Pinpoint the cell where the given text exists, returning its [X, Y] midpoint coordinate. 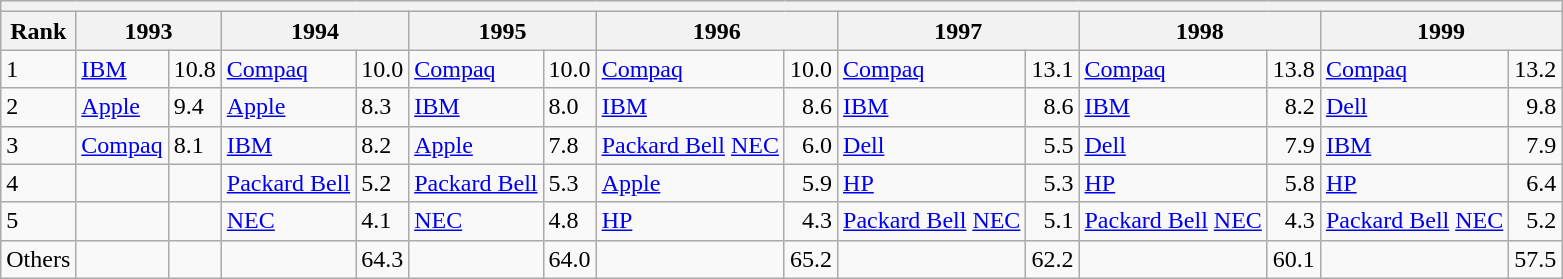
5 [38, 221]
64.3 [382, 259]
5.1 [1052, 221]
4.8 [570, 221]
5.8 [1294, 183]
64.0 [570, 259]
65.2 [810, 259]
1998 [1200, 31]
3 [38, 145]
6.4 [1536, 183]
1996 [716, 31]
5.5 [1052, 145]
13.2 [1536, 69]
1993 [148, 31]
9.4 [194, 107]
13.8 [1294, 69]
9.8 [1536, 107]
60.1 [1294, 259]
2 [38, 107]
1 [38, 69]
8.1 [194, 145]
1995 [502, 31]
5.9 [810, 183]
57.5 [1536, 259]
Others [38, 259]
Rank [38, 31]
13.1 [1052, 69]
4.1 [382, 221]
7.8 [570, 145]
62.2 [1052, 259]
8.0 [570, 107]
1997 [958, 31]
6.0 [810, 145]
1994 [314, 31]
8.3 [382, 107]
10.8 [194, 69]
1999 [1440, 31]
4 [38, 183]
